Return the [x, y] coordinate for the center point of the cell that contains the specified text.  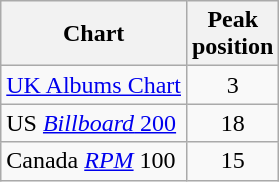
UK Albums Chart [94, 85]
Chart [94, 34]
Peakposition [232, 34]
18 [232, 123]
3 [232, 85]
15 [232, 161]
Canada RPM 100 [94, 161]
US Billboard 200 [94, 123]
